Extract the (X, Y) coordinate from the center of the cell holding the provided text.  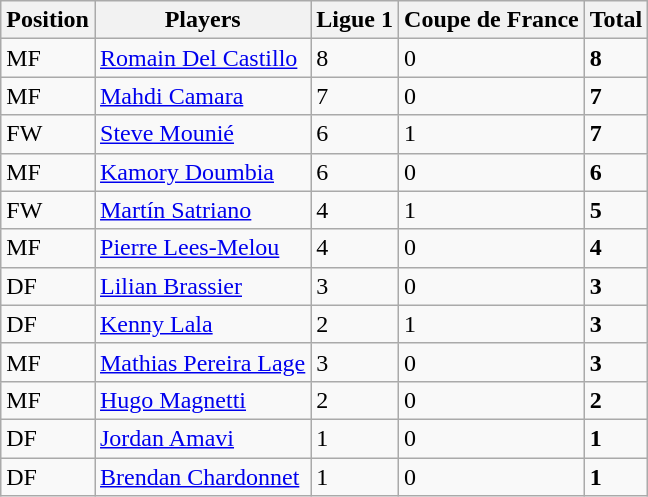
Mahdi Camara (202, 96)
Brendan Chardonnet (202, 477)
Kamory Doumbia (202, 172)
Romain Del Castillo (202, 58)
Ligue 1 (355, 20)
Jordan Amavi (202, 438)
Players (202, 20)
Total (616, 20)
Hugo Magnetti (202, 400)
Steve Mounié (202, 134)
Mathias Pereira Lage (202, 362)
Coupe de France (492, 20)
Position (48, 20)
Lilian Brassier (202, 286)
Martín Satriano (202, 210)
Kenny Lala (202, 324)
Pierre Lees-Melou (202, 248)
5 (616, 210)
